Determine the (X, Y) coordinate at the center of the cell enclosing the given text.  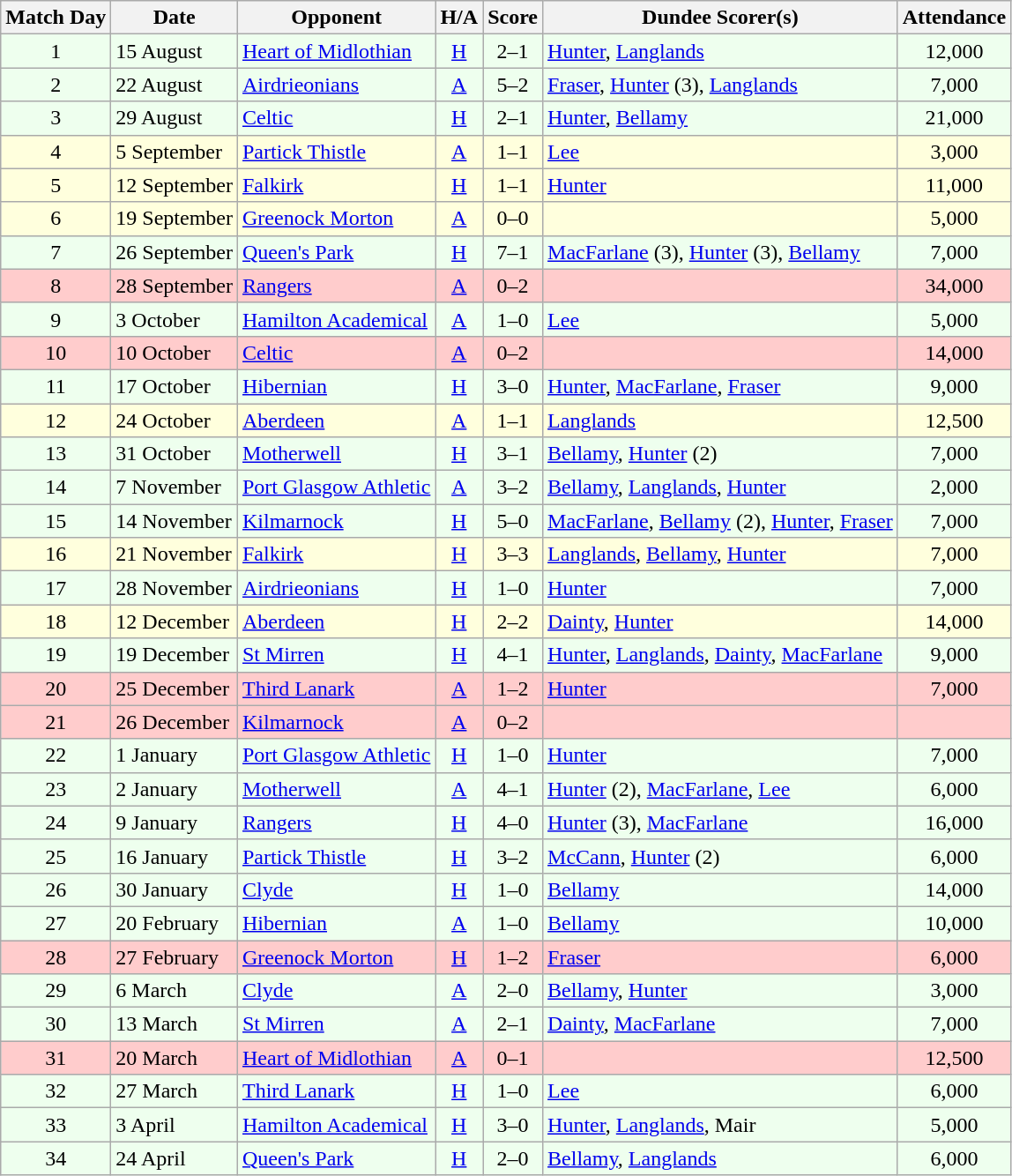
3–1 (513, 454)
1 January (175, 755)
Hunter, Langlands (721, 51)
30 January (175, 889)
10 (56, 353)
29 (56, 991)
23 (56, 789)
16 January (175, 856)
11,000 (954, 185)
31 (56, 1058)
3 October (175, 319)
14 November (175, 521)
16 (56, 555)
4–0 (513, 822)
Langlands (721, 421)
Hunter, Langlands, Dainty, MacFarlane (721, 655)
12 December (175, 621)
20 (56, 688)
12 September (175, 185)
6 March (175, 991)
22 (56, 755)
20 March (175, 1058)
8 (56, 286)
27 February (175, 956)
17 October (175, 386)
McCann, Hunter (2) (721, 856)
H/A (459, 18)
2–2 (513, 621)
10 October (175, 353)
28 November (175, 588)
13 March (175, 1024)
31 October (175, 454)
14 (56, 488)
5 September (175, 152)
29 August (175, 118)
26 December (175, 722)
21 (56, 722)
1 (56, 51)
0–0 (513, 219)
13 (56, 454)
11 (56, 386)
Bellamy, Hunter (2) (721, 454)
Langlands, Bellamy, Hunter (721, 555)
17 (56, 588)
Hunter, Langlands, Mair (721, 1125)
2 January (175, 789)
MacFarlane (3), Hunter (3), Bellamy (721, 252)
7 (56, 252)
5 (56, 185)
15 August (175, 51)
32 (56, 1091)
21,000 (954, 118)
12 (56, 421)
25 December (175, 688)
16,000 (954, 822)
Bellamy, Hunter (721, 991)
4 (56, 152)
19 (56, 655)
Bellamy, Langlands (721, 1158)
0–1 (513, 1058)
15 (56, 521)
27 March (175, 1091)
Hunter (3), MacFarlane (721, 822)
7–1 (513, 252)
26 September (175, 252)
5–2 (513, 85)
Fraser, Hunter (3), Langlands (721, 85)
33 (56, 1125)
28 (56, 956)
19 September (175, 219)
18 (56, 621)
24 October (175, 421)
3 April (175, 1125)
9 (56, 319)
19 December (175, 655)
Hunter, Bellamy (721, 118)
7 November (175, 488)
2,000 (954, 488)
Hunter, MacFarlane, Fraser (721, 386)
Fraser (721, 956)
10,000 (954, 923)
Dainty, Hunter (721, 621)
26 (56, 889)
Hunter (2), MacFarlane, Lee (721, 789)
Dundee Scorer(s) (721, 18)
25 (56, 856)
Date (175, 18)
9 January (175, 822)
Opponent (336, 18)
Bellamy, Langlands, Hunter (721, 488)
34,000 (954, 286)
27 (56, 923)
34 (56, 1158)
30 (56, 1024)
3 (56, 118)
3–3 (513, 555)
Attendance (954, 18)
24 April (175, 1158)
Score (513, 18)
24 (56, 822)
21 November (175, 555)
Match Day (56, 18)
22 August (175, 85)
MacFarlane, Bellamy (2), Hunter, Fraser (721, 521)
Dainty, MacFarlane (721, 1024)
12,000 (954, 51)
2 (56, 85)
28 September (175, 286)
6 (56, 219)
20 February (175, 923)
5–0 (513, 521)
